Output the (x, y) coordinate of the center of the cell containing the given text.  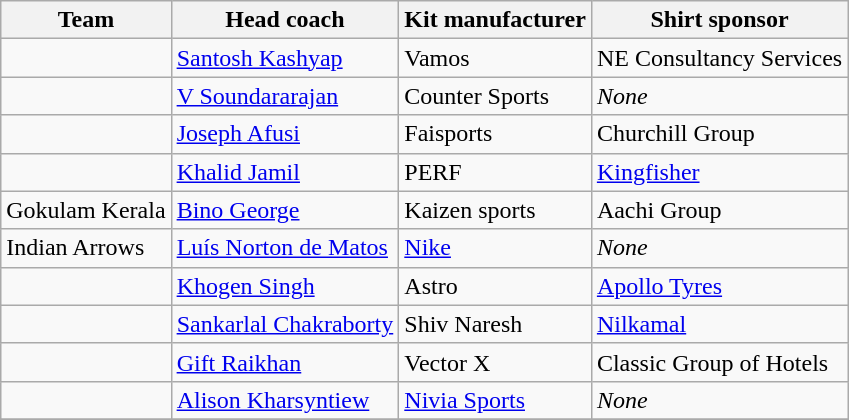
Kit manufacturer (496, 20)
Nilkamal (719, 324)
Vamos (496, 58)
V Soundararajan (285, 96)
Classic Group of Hotels (719, 362)
Nike (496, 248)
PERF (496, 172)
Khogen Singh (285, 286)
Bino George (285, 210)
Counter Sports (496, 96)
Indian Arrows (86, 248)
Joseph Afusi (285, 134)
NE Consultancy Services (719, 58)
Faisports (496, 134)
Sankarlal Chakraborty (285, 324)
Team (86, 20)
Shiv Naresh (496, 324)
Head coach (285, 20)
Shirt sponsor (719, 20)
Apollo Tyres (719, 286)
Santosh Kashyap (285, 58)
Gokulam Kerala (86, 210)
Churchill Group (719, 134)
Kingfisher (719, 172)
Luís Norton de Matos (285, 248)
Aachi Group (719, 210)
Khalid Jamil (285, 172)
Nivia Sports (496, 400)
Alison Kharsyntiew (285, 400)
Gift Raikhan (285, 362)
Astro (496, 286)
Vector X (496, 362)
Kaizen sports (496, 210)
